Return (X, Y) of the center of cell containing provided text 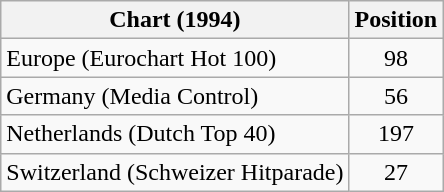
Chart (1994) (175, 20)
Europe (Eurochart Hot 100) (175, 58)
Switzerland (Schweizer Hitparade) (175, 172)
197 (396, 134)
Germany (Media Control) (175, 96)
27 (396, 172)
Position (396, 20)
98 (396, 58)
56 (396, 96)
Netherlands (Dutch Top 40) (175, 134)
